Identify which cell holds the provided text, then report its [x, y] central coordinate. 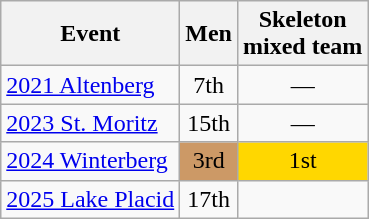
Event [90, 34]
1st [302, 161]
2023 St. Moritz [90, 123]
2025 Lake Placid [90, 199]
Skeletonmixed team [302, 34]
17th [209, 199]
2024 Winterberg [90, 161]
2021 Altenberg [90, 85]
7th [209, 85]
Men [209, 34]
3rd [209, 161]
15th [209, 123]
